Provide the [x, y] coordinate of the cell's center where the given text is located.  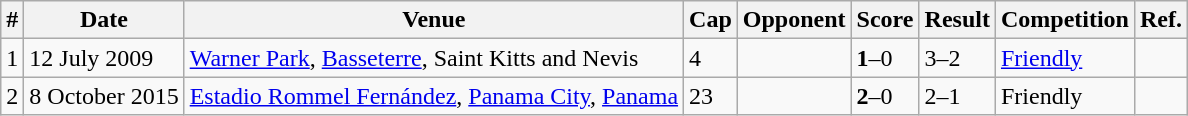
2–1 [957, 96]
Ref. [1160, 20]
Competition [1064, 20]
Venue [434, 20]
23 [711, 96]
Opponent [794, 20]
Warner Park, Basseterre, Saint Kitts and Nevis [434, 58]
Date [104, 20]
8 October 2015 [104, 96]
1–0 [885, 58]
Score [885, 20]
Cap [711, 20]
2 [12, 96]
12 July 2009 [104, 58]
Estadio Rommel Fernández, Panama City, Panama [434, 96]
Result [957, 20]
2–0 [885, 96]
3–2 [957, 58]
# [12, 20]
1 [12, 58]
4 [711, 58]
